Identify which cell holds the provided text, then report its [X, Y] central coordinate. 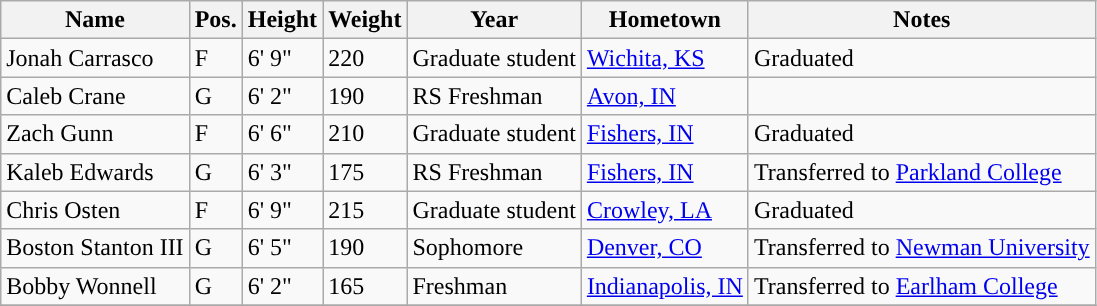
Transferred to Newman University [922, 248]
Year [494, 20]
Caleb Crane [95, 96]
Denver, CO [664, 248]
Indianapolis, IN [664, 286]
6' 3" [282, 172]
Pos. [216, 20]
6' 5" [282, 248]
Freshman [494, 286]
Transferred to Earlham College [922, 286]
Sophomore [494, 248]
Kaleb Edwards [95, 172]
Transferred to Parkland College [922, 172]
Name [95, 20]
Wichita, KS [664, 58]
Chris Osten [95, 210]
165 [365, 286]
Boston Stanton III [95, 248]
215 [365, 210]
175 [365, 172]
210 [365, 134]
220 [365, 58]
Crowley, LA [664, 210]
6' 6" [282, 134]
Zach Gunn [95, 134]
Hometown [664, 20]
Avon, IN [664, 96]
Height [282, 20]
Notes [922, 20]
Bobby Wonnell [95, 286]
Weight [365, 20]
Jonah Carrasco [95, 58]
